Scan for the cell matching the given text and deliver its (x, y) coordinate at center. 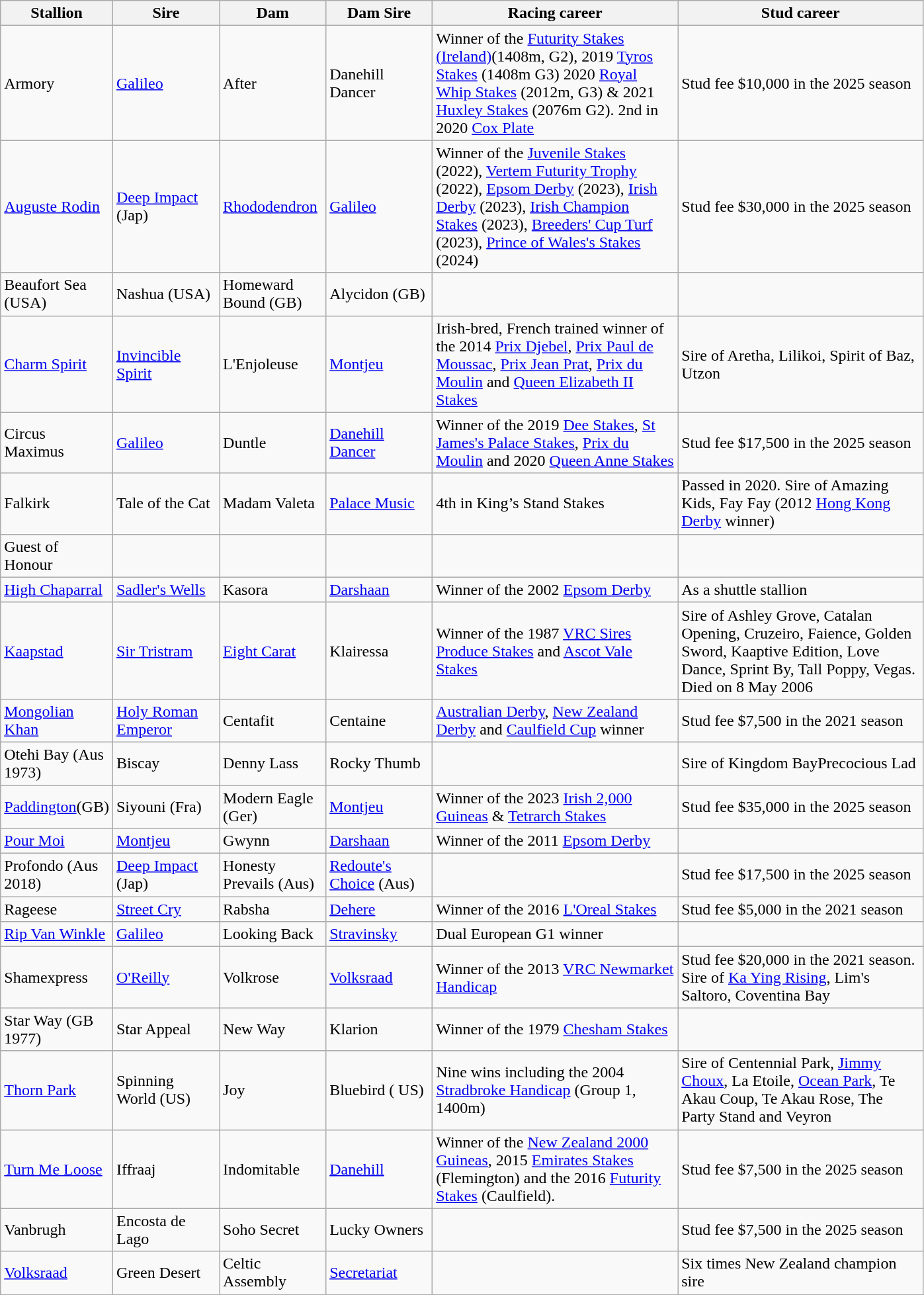
Pour Moi (57, 841)
Eight Carat (273, 650)
Spinning World (US) (165, 1091)
Rabsha (273, 909)
Winner of the 1979 Chesham Stakes (556, 1030)
Winner of the 2013 VRC Newmarket Handicap (556, 977)
Dehere (380, 909)
Redoute's Choice (Aus) (380, 875)
Alycidon (GB) (380, 294)
Gwynn (273, 841)
High Chaparral (57, 590)
Rocky Thumb (380, 764)
Sire (165, 13)
Irish-bred, French trained winner of the 2014 Prix Djebel, Prix Paul de Moussac, Prix Jean Prat, Prix du Moulin and Queen Elizabeth II Stakes (556, 364)
Looking Back (273, 934)
Winner of the New Zealand 2000 Guineas, 2015 Emirates Stakes (Flemington) and the 2016 Futurity Stakes (Caulfield). (556, 1169)
Passed in 2020. Sire of Amazing Kids, Fay Fay (2012 Hong Kong Derby winner) (800, 504)
L'Enjoleuse (273, 364)
Joy (273, 1091)
Falkirk (57, 504)
Homeward Bound (GB) (273, 294)
Stravinsky (380, 934)
Racing career (556, 13)
Encosta de Lago (165, 1229)
Iffraaj (165, 1169)
Dual European G1 winner (556, 934)
Centafit (273, 720)
Klarion (380, 1030)
Green Desert (165, 1273)
Auguste Rodin (57, 206)
Celtic Assembly (273, 1273)
Stallion (57, 13)
Kasora (273, 590)
Stud fee $5,000 in the 2021 season (800, 909)
Stud career (800, 13)
Danehill (380, 1169)
Dam (273, 13)
Beaufort Sea (USA) (57, 294)
Biscay (165, 764)
Winner of the 2016 L'Oreal Stakes (556, 909)
Sadler's Wells (165, 590)
Sire of Centennial Park, Jimmy Choux, La Etoile, Ocean Park, Te Akau Coup, Te Akau Rose, The Party Stand and Veyron (800, 1091)
Invincible Spirit (165, 364)
4th in King’s Stand Stakes (556, 504)
Madam Valeta (273, 504)
Indomitable (273, 1169)
Stud fee $20,000 in the 2021 season. Sire of Ka Ying Rising, Lim's Saltoro, Coventina Bay (800, 977)
Street Cry (165, 909)
Klairessa (380, 650)
Siyouni (Fra) (165, 806)
Rip Van Winkle (57, 934)
Tale of the Cat (165, 504)
Soho Secret (273, 1229)
Winner of the 2011 Epsom Derby (556, 841)
Winner of the 1987 VRC Sires Produce Stakes and Ascot Vale Stakes (556, 650)
Shamexpress (57, 977)
Six times New Zealand champion sire (800, 1273)
Duntle (273, 443)
New Way (273, 1030)
Star Way (GB 1977) (57, 1030)
Winner of the 2023 Irish 2,000 Guineas & Tetrarch Stakes (556, 806)
Winner of the 2002 Epsom Derby (556, 590)
Australian Derby, New Zealand Derby and Caulfield Cup winner (556, 720)
Nine wins including the 2004 Stradbroke Handicap (Group 1, 1400m) (556, 1091)
Lucky Owners (380, 1229)
Stud fee $35,000 in the 2025 season (800, 806)
Sire of Kingdom BayPrecocious Lad (800, 764)
Rageese (57, 909)
After (273, 83)
O'Reilly (165, 977)
Modern Eagle (Ger) (273, 806)
Sir Tristram (165, 650)
Nashua (USA) (165, 294)
Vanbrugh (57, 1229)
Rhododendron (273, 206)
Stud fee $10,000 in the 2025 season (800, 83)
Centaine (380, 720)
Stud fee $30,000 in the 2025 season (800, 206)
Otehi Bay (Aus 1973) (57, 764)
Stud fee $7,500 in the 2021 season (800, 720)
Dam Sire (380, 13)
Secretariat (380, 1273)
Paddington(GB) (57, 806)
Mongolian Khan (57, 720)
Bluebird ( US) (380, 1091)
Denny Lass (273, 764)
Circus Maximus (57, 443)
Palace Music (380, 504)
Star Appeal (165, 1030)
As a shuttle stallion (800, 590)
Thorn Park (57, 1091)
Winner of the 2019 Dee Stakes, St James's Palace Stakes, Prix du Moulin and 2020 Queen Anne Stakes (556, 443)
Sire of Aretha, Lilikoi, Spirit of Baz, Utzon (800, 364)
Volkrose (273, 977)
Charm Spirit (57, 364)
Turn Me Loose (57, 1169)
Honesty Prevails (Aus) (273, 875)
Kaapstad (57, 650)
Armory (57, 83)
Holy Roman Emperor (165, 720)
Guest of Honour (57, 556)
Profondo (Aus 2018) (57, 875)
